Pinpoint the cell where the given text exists, returning its (X, Y) midpoint coordinate. 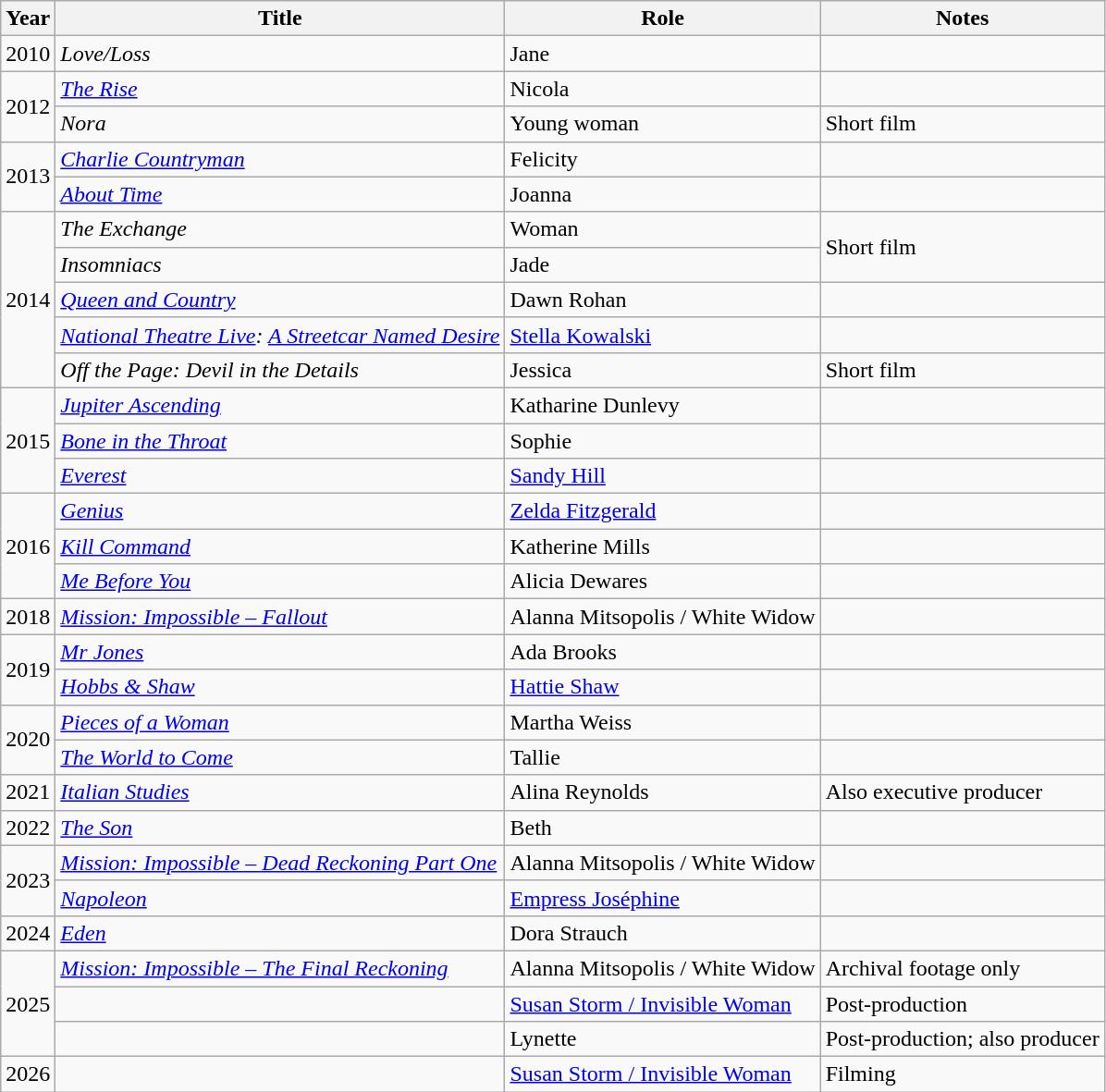
Off the Page: Devil in the Details (280, 370)
National Theatre Live: A Streetcar Named Desire (280, 335)
Notes (962, 18)
Genius (280, 511)
The World to Come (280, 757)
2015 (28, 440)
Bone in the Throat (280, 441)
Woman (662, 229)
The Rise (280, 89)
Love/Loss (280, 54)
Mission: Impossible – The Final Reckoning (280, 968)
Pieces of a Woman (280, 722)
Sophie (662, 441)
Italian Studies (280, 792)
Insomniacs (280, 264)
Nicola (662, 89)
2026 (28, 1074)
Post-production; also producer (962, 1039)
Martha Weiss (662, 722)
Title (280, 18)
Young woman (662, 124)
Year (28, 18)
Empress Joséphine (662, 898)
Alina Reynolds (662, 792)
2014 (28, 300)
Eden (280, 933)
Hobbs & Shaw (280, 687)
2023 (28, 880)
Katharine Dunlevy (662, 405)
Also executive producer (962, 792)
Jade (662, 264)
Kill Command (280, 546)
Me Before You (280, 582)
Napoleon (280, 898)
About Time (280, 194)
Lynette (662, 1039)
Charlie Countryman (280, 159)
Nora (280, 124)
2022 (28, 828)
Ada Brooks (662, 652)
Stella Kowalski (662, 335)
Tallie (662, 757)
Dora Strauch (662, 933)
2021 (28, 792)
Sandy Hill (662, 476)
Mission: Impossible – Fallout (280, 617)
2010 (28, 54)
Beth (662, 828)
Jessica (662, 370)
2019 (28, 669)
2024 (28, 933)
Felicity (662, 159)
2025 (28, 1003)
Mr Jones (280, 652)
Everest (280, 476)
Dawn Rohan (662, 300)
Zelda Fitzgerald (662, 511)
Jane (662, 54)
Archival footage only (962, 968)
2018 (28, 617)
Hattie Shaw (662, 687)
2013 (28, 177)
Alicia Dewares (662, 582)
Role (662, 18)
Filming (962, 1074)
2020 (28, 740)
Mission: Impossible – Dead Reckoning Part One (280, 863)
Queen and Country (280, 300)
The Exchange (280, 229)
Post-production (962, 1003)
Jupiter Ascending (280, 405)
2016 (28, 546)
Joanna (662, 194)
Katherine Mills (662, 546)
The Son (280, 828)
2012 (28, 106)
